Identify which cell holds the provided text, then report its (X, Y) central coordinate. 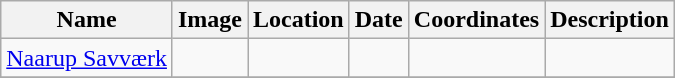
Coordinates (476, 20)
Description (610, 20)
Naarup Savværk (87, 58)
Date (378, 20)
Image (210, 20)
Location (299, 20)
Name (87, 20)
